Return (x, y) of the center of cell containing provided text 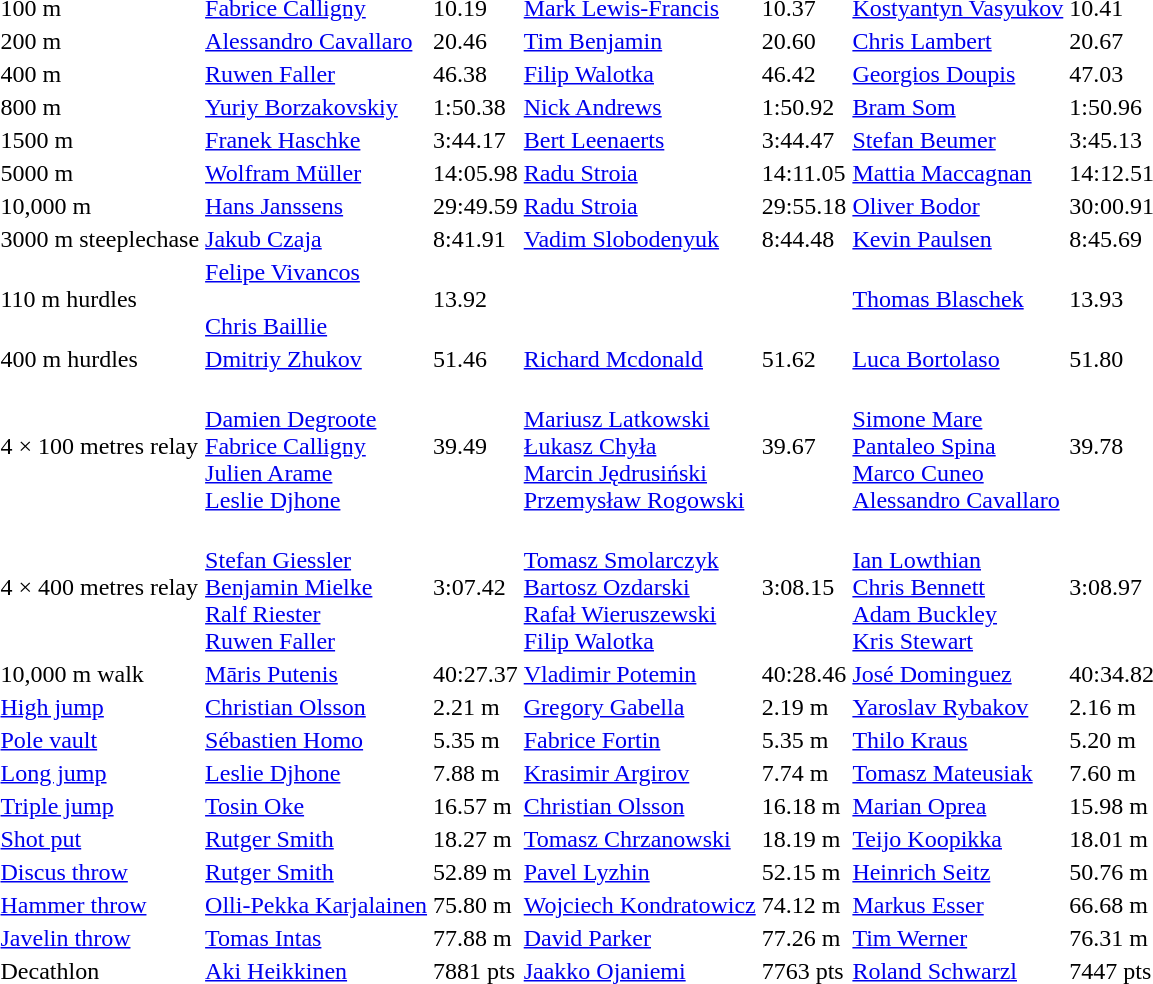
51.62 (804, 359)
Yuriy Borzakovskiy (316, 107)
46.42 (804, 74)
40:28.46 (804, 674)
1:50.92 (804, 107)
77.88 m (476, 938)
Gregory Gabella (640, 707)
3:08.15 (804, 587)
13.92 (476, 299)
Vladimir Potemin (640, 674)
Simone MarePantaleo SpinaMarco CuneoAlessandro Cavallaro (958, 446)
Mattia Maccagnan (958, 173)
David Parker (640, 938)
39.67 (804, 446)
8:41.91 (476, 239)
Tomasz SmolarczykBartosz OzdarskiRafał WieruszewskiFilip Walotka (640, 587)
Chris Lambert (958, 41)
Ian LowthianChris BennettAdam BuckleyKris Stewart (958, 587)
Kevin Paulsen (958, 239)
7.74 m (804, 773)
Stefan GiesslerBenjamin MielkeRalf RiesterRuwen Faller (316, 587)
Felipe VivancosChris Baillie (316, 299)
Stefan Beumer (958, 140)
52.15 m (804, 872)
Tomasz Chrzanowski (640, 839)
20.46 (476, 41)
Krasimir Argirov (640, 773)
Markus Esser (958, 905)
18.19 m (804, 839)
1:50.38 (476, 107)
7.88 m (476, 773)
14:11.05 (804, 173)
Leslie Djhone (316, 773)
3:44.17 (476, 140)
Bert Leenaerts (640, 140)
Hans Janssens (316, 206)
Wolfram Müller (316, 173)
2.21 m (476, 707)
Georgios Doupis (958, 74)
46.38 (476, 74)
18.27 m (476, 839)
Bram Som (958, 107)
Tim Werner (958, 938)
3:44.47 (804, 140)
8:44.48 (804, 239)
José Dominguez (958, 674)
Ruwen Faller (316, 74)
14:05.98 (476, 173)
Nick Andrews (640, 107)
Fabrice Fortin (640, 740)
40:27.37 (476, 674)
Oliver Bodor (958, 206)
Heinrich Seitz (958, 872)
Franek Haschke (316, 140)
52.89 m (476, 872)
3:07.42 (476, 587)
Olli-Pekka Karjalainen (316, 905)
Tomas Intas (316, 938)
16.57 m (476, 806)
Filip Walotka (640, 74)
Richard Mcdonald (640, 359)
Thomas Blaschek (958, 299)
Sébastien Homo (316, 740)
Tomasz Mateusiak (958, 773)
Mariusz LatkowskiŁukasz ChyłaMarcin JędrusińskiPrzemysław Rogowski (640, 446)
Teijo Koopikka (958, 839)
Thilo Kraus (958, 740)
75.80 m (476, 905)
Yaroslav Rybakov (958, 707)
Tosin Oke (316, 806)
74.12 m (804, 905)
51.46 (476, 359)
29:49.59 (476, 206)
Damien DegrooteFabrice CallignyJulien ArameLeslie Djhone (316, 446)
Wojciech Kondratowicz (640, 905)
Tim Benjamin (640, 41)
16.18 m (804, 806)
Marian Oprea (958, 806)
29:55.18 (804, 206)
Luca Bortolaso (958, 359)
Māris Putenis (316, 674)
77.26 m (804, 938)
Dmitriy Zhukov (316, 359)
39.49 (476, 446)
Jakub Czaja (316, 239)
Pavel Lyzhin (640, 872)
20.60 (804, 41)
2.19 m (804, 707)
Alessandro Cavallaro (316, 41)
Vadim Slobodenyuk (640, 239)
